Determine the (X, Y) coordinate at the center of the cell enclosing the given text.  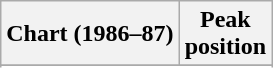
Peak position (225, 34)
Chart (1986–87) (90, 34)
